Search for the cell housing the specified text and yield its (x, y) center coordinate. 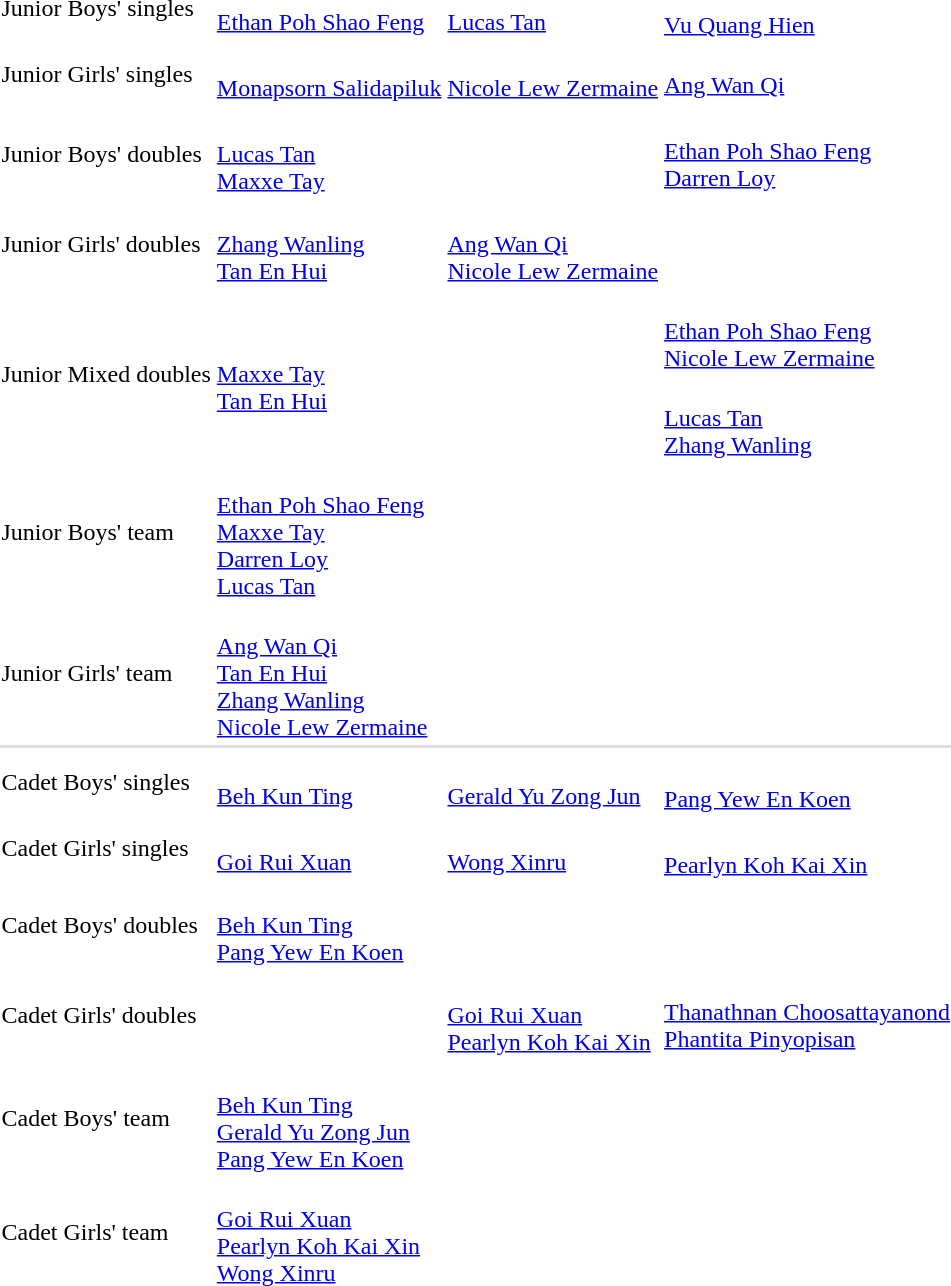
Beh Kun Ting (329, 782)
Nicole Lew Zermaine (553, 74)
Ang Wan QiNicole Lew Zermaine (553, 244)
Goi Rui Xuan (329, 848)
Lucas TanMaxxe Tay (329, 154)
Beh Kun TingPang Yew En Koen (329, 925)
Monapsorn Salidapiluk (329, 74)
Maxxe TayTan En Hui (329, 374)
Ang Wan QiTan En HuiZhang WanlingNicole Lew Zermaine (329, 673)
Junior Girls' singles (106, 74)
Junior Boys' doubles (106, 154)
Junior Girls' team (106, 673)
Ethan Poh Shao FengMaxxe TayDarren LoyLucas Tan (329, 532)
Junior Girls' doubles (106, 244)
Cadet Boys' doubles (106, 925)
Junior Boys' team (106, 532)
Gerald Yu Zong Jun (553, 782)
Goi Rui XuanPearlyn Koh Kai Xin (553, 1015)
Cadet Boys' team (106, 1118)
Zhang WanlingTan En Hui (329, 244)
Cadet Girls' doubles (106, 1015)
Junior Mixed doubles (106, 374)
Cadet Boys' singles (106, 782)
Wong Xinru (553, 848)
Beh Kun TingGerald Yu Zong JunPang Yew En Koen (329, 1118)
Cadet Girls' singles (106, 848)
